Locate the cell with the specified text and output its (X, Y) center coordinate. 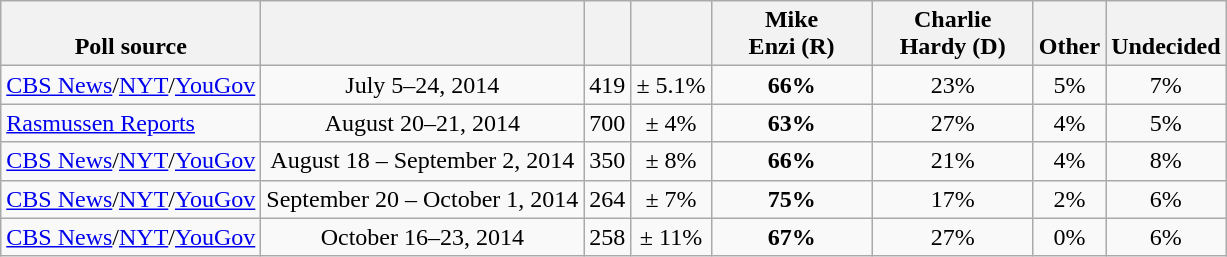
23% (952, 85)
October 16–23, 2014 (422, 237)
350 (608, 161)
75% (792, 199)
0% (1069, 237)
7% (1166, 85)
September 20 – October 1, 2014 (422, 199)
± 4% (671, 123)
August 20–21, 2014 (422, 123)
± 7% (671, 199)
67% (792, 237)
258 (608, 237)
17% (952, 199)
CharlieHardy (D) (952, 34)
264 (608, 199)
700 (608, 123)
8% (1166, 161)
Rasmussen Reports (131, 123)
MikeEnzi (R) (792, 34)
Poll source (131, 34)
2% (1069, 199)
21% (952, 161)
± 11% (671, 237)
August 18 – September 2, 2014 (422, 161)
July 5–24, 2014 (422, 85)
Undecided (1166, 34)
63% (792, 123)
Other (1069, 34)
± 8% (671, 161)
419 (608, 85)
± 5.1% (671, 85)
